Provide the (x, y) coordinate of the cell's center where the given text is located.  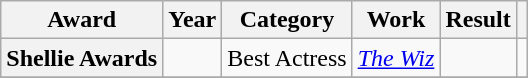
Award (82, 20)
Year (192, 20)
Best Actress (287, 58)
Work (396, 20)
Category (287, 20)
The Wiz (396, 58)
Shellie Awards (82, 58)
Result (478, 20)
